Output the (X, Y) coordinate of the center of the cell containing the given text.  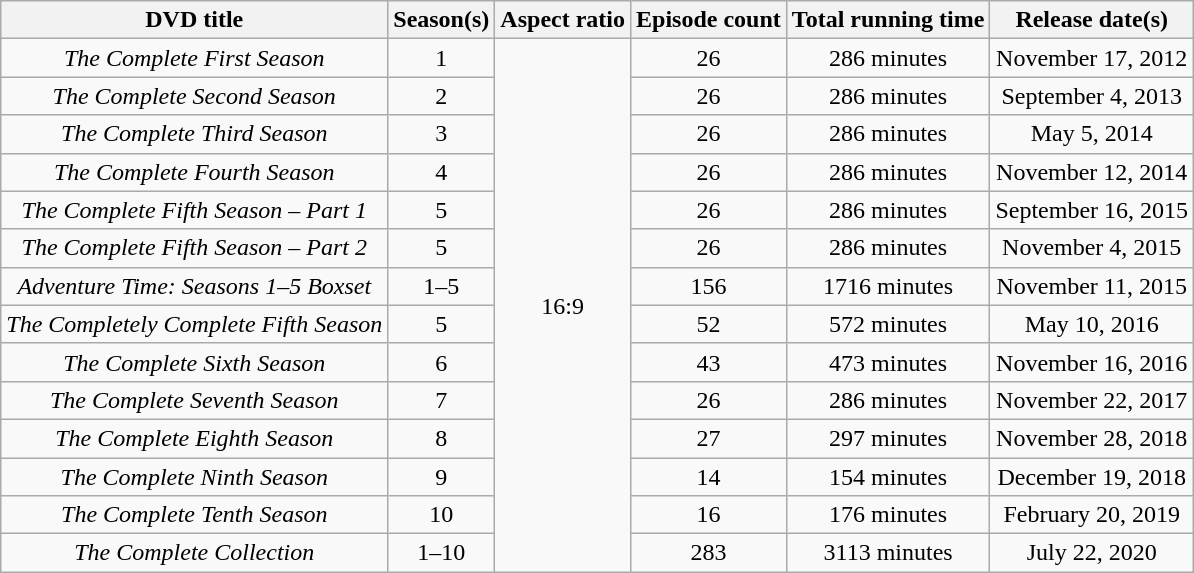
November 28, 2018 (1092, 438)
Aspect ratio (563, 20)
November 17, 2012 (1092, 58)
6 (442, 362)
Episode count (709, 20)
156 (709, 286)
7 (442, 400)
10 (442, 515)
297 minutes (888, 438)
The Complete Ninth Season (194, 477)
2 (442, 96)
February 20, 2019 (1092, 515)
1–10 (442, 553)
16:9 (563, 306)
1716 minutes (888, 286)
1 (442, 58)
14 (709, 477)
The Complete Tenth Season (194, 515)
The Complete Fifth Season – Part 1 (194, 210)
Adventure Time: Seasons 1–5 Boxset (194, 286)
December 19, 2018 (1092, 477)
43 (709, 362)
The Complete Second Season (194, 96)
4 (442, 172)
Total running time (888, 20)
November 16, 2016 (1092, 362)
The Complete Fifth Season – Part 2 (194, 248)
The Complete First Season (194, 58)
1–5 (442, 286)
September 16, 2015 (1092, 210)
176 minutes (888, 515)
The Complete Fourth Season (194, 172)
Season(s) (442, 20)
The Complete Sixth Season (194, 362)
The Complete Third Season (194, 134)
572 minutes (888, 324)
16 (709, 515)
The Complete Collection (194, 553)
July 22, 2020 (1092, 553)
473 minutes (888, 362)
52 (709, 324)
November 11, 2015 (1092, 286)
8 (442, 438)
3113 minutes (888, 553)
Release date(s) (1092, 20)
September 4, 2013 (1092, 96)
DVD title (194, 20)
3 (442, 134)
November 4, 2015 (1092, 248)
154 minutes (888, 477)
The Complete Eighth Season (194, 438)
November 22, 2017 (1092, 400)
27 (709, 438)
November 12, 2014 (1092, 172)
May 5, 2014 (1092, 134)
The Complete Seventh Season (194, 400)
The Completely Complete Fifth Season (194, 324)
May 10, 2016 (1092, 324)
9 (442, 477)
283 (709, 553)
